For the text-containing cell, return its midpoint in (x, y) coordinate format. 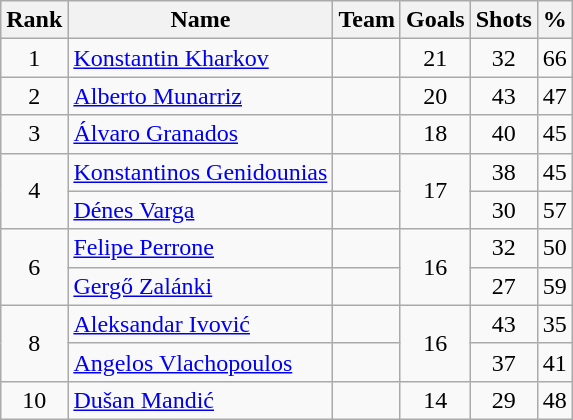
30 (504, 210)
38 (504, 172)
Rank (34, 20)
Dušan Mandić (200, 400)
27 (504, 286)
14 (435, 400)
Felipe Perrone (200, 248)
Álvaro Granados (200, 134)
20 (435, 96)
21 (435, 58)
47 (554, 96)
6 (34, 267)
3 (34, 134)
40 (504, 134)
Name (200, 20)
59 (554, 286)
66 (554, 58)
29 (504, 400)
57 (554, 210)
Goals (435, 20)
8 (34, 343)
35 (554, 324)
37 (504, 362)
2 (34, 96)
10 (34, 400)
Konstantin Kharkov (200, 58)
Shots (504, 20)
Konstantinos Genidounias (200, 172)
50 (554, 248)
Team (367, 20)
48 (554, 400)
17 (435, 191)
Gergő Zalánki (200, 286)
18 (435, 134)
Alberto Munarriz (200, 96)
Aleksandar Ivović (200, 324)
% (554, 20)
41 (554, 362)
Angelos Vlachopoulos (200, 362)
4 (34, 191)
Dénes Varga (200, 210)
1 (34, 58)
